For the text-containing cell, return its midpoint in [x, y] coordinate format. 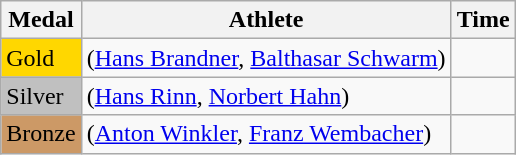
(Hans Rinn, Norbert Hahn) [266, 96]
(Hans Brandner, Balthasar Schwarm) [266, 58]
Medal [41, 20]
(Anton Winkler, Franz Wembacher) [266, 134]
Silver [41, 96]
Bronze [41, 134]
Time [483, 20]
Gold [41, 58]
Athlete [266, 20]
